Scan for the cell matching the given text and deliver its [X, Y] coordinate at center. 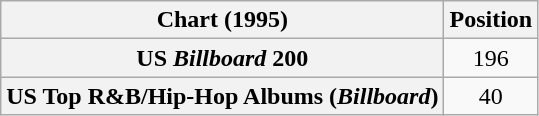
US Top R&B/Hip-Hop Albums (Billboard) [222, 96]
Position [491, 20]
US Billboard 200 [222, 58]
196 [491, 58]
Chart (1995) [222, 20]
40 [491, 96]
